Extract the (x, y) coordinate from the center of the cell holding the provided text.  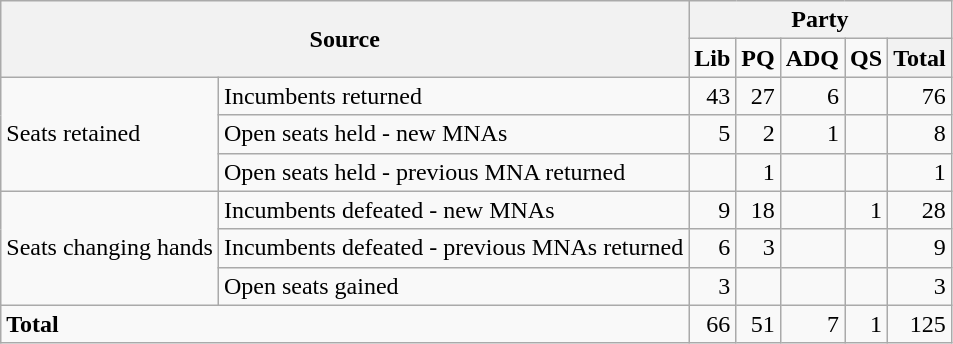
27 (758, 96)
ADQ (812, 58)
Open seats held - previous MNA returned (453, 172)
Incumbents defeated - previous MNAs returned (453, 248)
7 (812, 324)
43 (712, 96)
Open seats held - new MNAs (453, 134)
8 (920, 134)
28 (920, 210)
Lib (712, 58)
66 (712, 324)
QS (866, 58)
76 (920, 96)
18 (758, 210)
125 (920, 324)
Seats changing hands (110, 248)
Source (345, 39)
5 (712, 134)
Party (820, 20)
Open seats gained (453, 286)
PQ (758, 58)
2 (758, 134)
51 (758, 324)
Incumbents returned (453, 96)
Seats retained (110, 134)
Incumbents defeated - new MNAs (453, 210)
